Find where the given text appears and provide that cell's center as [x, y] coordinate. 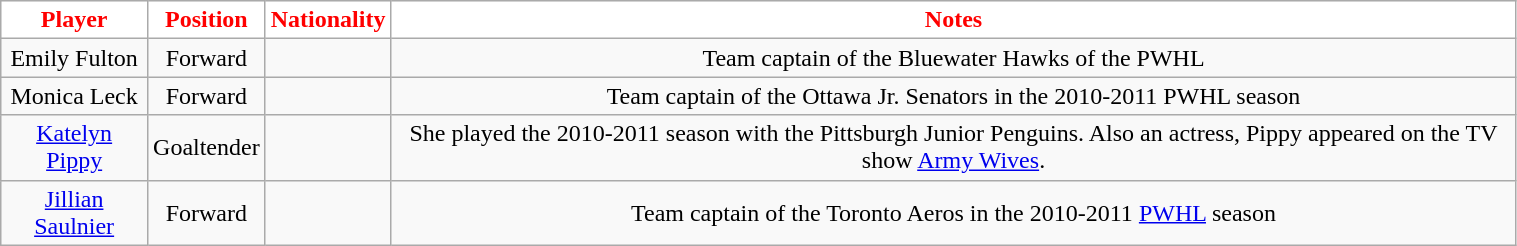
She played the 2010-2011 season with the Pittsburgh Junior Penguins. Also an actress, Pippy appeared on the TV show Army Wives. [954, 148]
Team captain of the Toronto Aeros in the 2010-2011 PWHL season [954, 212]
Monica Leck [74, 96]
Team captain of the Bluewater Hawks of the PWHL [954, 58]
Goaltender [207, 148]
Katelyn Pippy [74, 148]
Position [207, 20]
Jillian Saulnier [74, 212]
Emily Fulton [74, 58]
Team captain of the Ottawa Jr. Senators in the 2010-2011 PWHL season [954, 96]
Player [74, 20]
Nationality [328, 20]
Notes [954, 20]
